Locate the cell with the specified text and output its (X, Y) center coordinate. 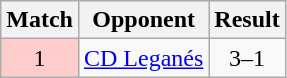
Opponent (143, 20)
CD Leganés (143, 58)
1 (40, 58)
Result (247, 20)
Match (40, 20)
3–1 (247, 58)
